Determine the [x, y] coordinate at the center of the cell enclosing the given text.  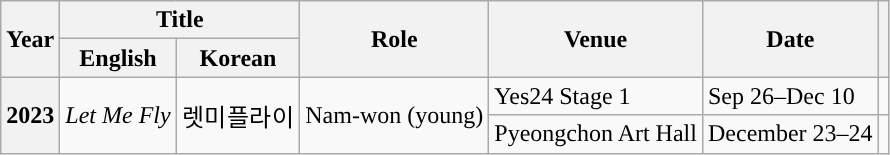
Korean [238, 58]
Title [180, 20]
Let Me Fly [118, 115]
Venue [596, 39]
Yes24 Stage 1 [596, 96]
Nam-won (young) [394, 115]
Sep 26–Dec 10 [790, 96]
2023 [30, 115]
Role [394, 39]
Year [30, 39]
Pyeongchon Art Hall [596, 134]
December 23–24 [790, 134]
Date [790, 39]
English [118, 58]
렛미플라이 [238, 115]
